From the cell containing the given text, extract its center point as (X, Y) coordinate. 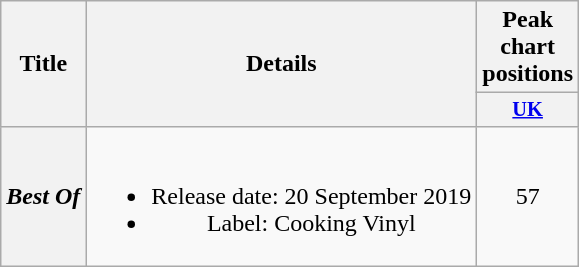
UK (528, 110)
Details (282, 64)
Peak chart positions (528, 47)
Title (44, 64)
Best Of (44, 196)
57 (528, 196)
Release date: 20 September 2019Label: Cooking Vinyl (282, 196)
